Determine the [x, y] coordinate at the center of the cell enclosing the given text.  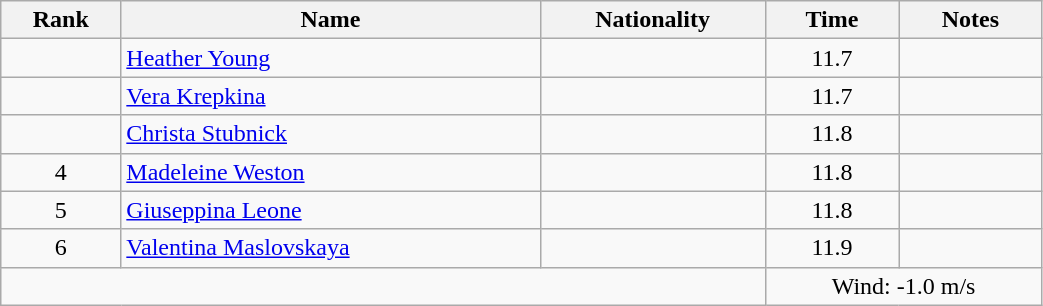
Time [832, 20]
Valentina Maslovskaya [330, 248]
Rank [61, 20]
Name [330, 20]
Heather Young [330, 58]
Giuseppina Leone [330, 210]
5 [61, 210]
Christa Stubnick [330, 134]
6 [61, 248]
Wind: -1.0 m/s [904, 286]
11.9 [832, 248]
Notes [970, 20]
4 [61, 172]
Nationality [652, 20]
Madeleine Weston [330, 172]
Vera Krepkina [330, 96]
